Extract the (X, Y) coordinate from the center of the cell holding the provided text.  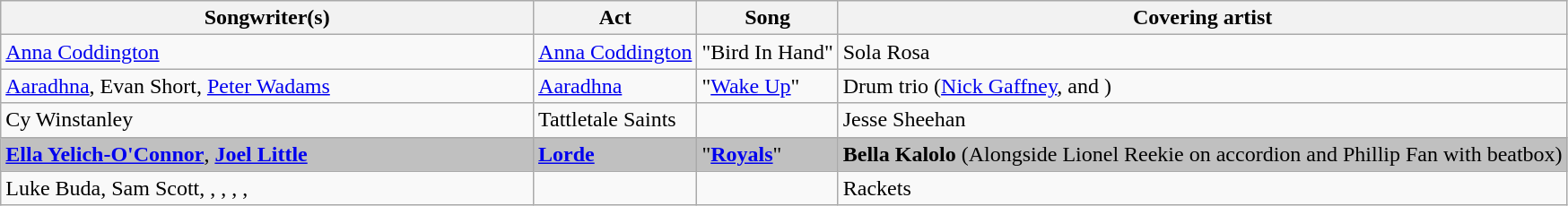
"Royals" (768, 154)
Covering artist (1202, 18)
Sola Rosa (1202, 52)
Aaradhna (615, 86)
Ella Yelich-O'Connor, Joel Little (267, 154)
Tattletale Saints (615, 120)
Act (615, 18)
Aaradhna, Evan Short, Peter Wadams (267, 86)
Songwriter(s) (267, 18)
Cy Winstanley (267, 120)
Lorde (615, 154)
Song (768, 18)
Bella Kalolo (Alongside Lionel Reekie on accordion and Phillip Fan with beatbox) (1202, 154)
Drum trio (Nick Gaffney, and ) (1202, 86)
Rackets (1202, 188)
Jesse Sheehan (1202, 120)
"Wake Up" (768, 86)
Luke Buda, Sam Scott, , , , , (267, 188)
"Bird In Hand" (768, 52)
